Find where the given text appears and provide that cell's center as (x, y) coordinate. 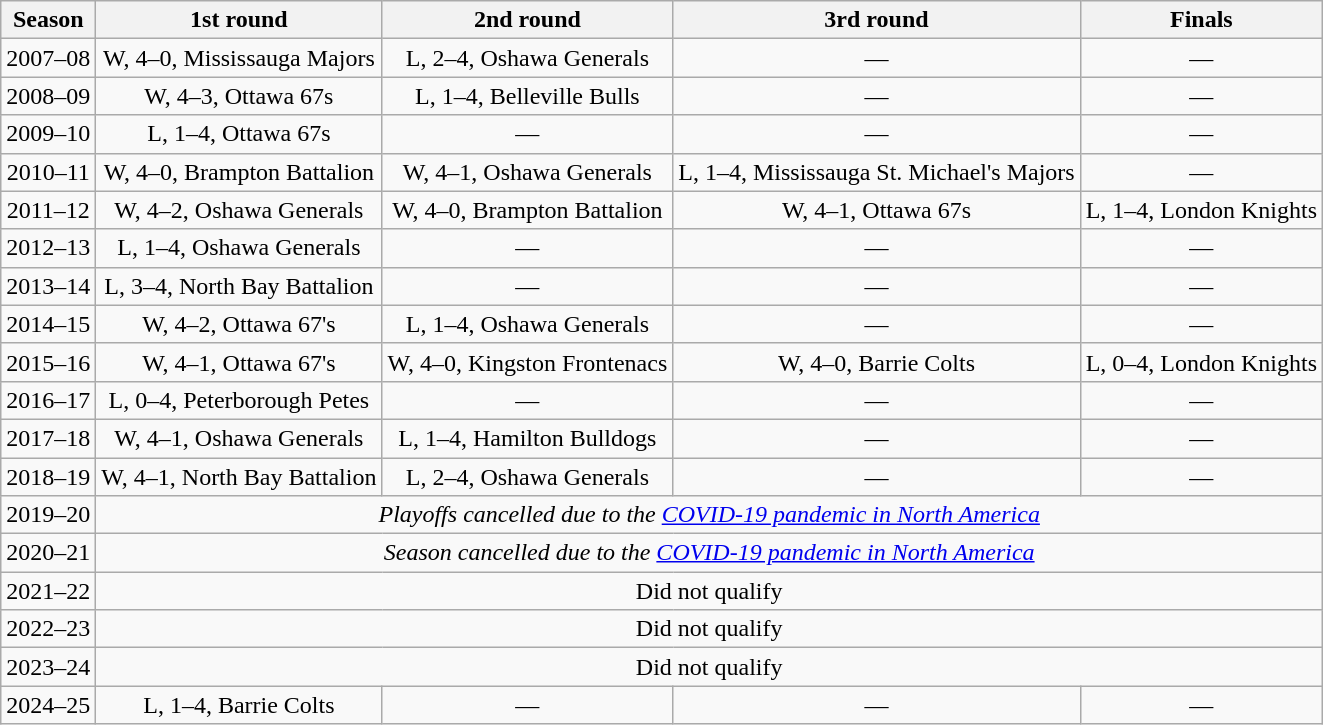
W, 4–1, Ottawa 67s (876, 210)
2024–25 (48, 705)
L, 3–4, North Bay Battalion (239, 286)
L, 1–4, Ottawa 67s (239, 134)
L, 1–4, Mississauga St. Michael's Majors (876, 172)
2009–10 (48, 134)
L, 0–4, London Knights (1201, 362)
W, 4–0, Barrie Colts (876, 362)
2012–13 (48, 248)
2015–16 (48, 362)
Season cancelled due to the COVID-19 pandemic in North America (710, 553)
L, 0–4, Peterborough Petes (239, 400)
L, 1–4, London Knights (1201, 210)
Season (48, 20)
2007–08 (48, 58)
2008–09 (48, 96)
2022–23 (48, 629)
1st round (239, 20)
W, 4–1, Ottawa 67's (239, 362)
W, 4–0, Mississauga Majors (239, 58)
3rd round (876, 20)
2011–12 (48, 210)
2017–18 (48, 438)
2014–15 (48, 324)
L, 1–4, Belleville Bulls (528, 96)
W, 4–2, Oshawa Generals (239, 210)
2010–11 (48, 172)
2019–20 (48, 515)
L, 1–4, Hamilton Bulldogs (528, 438)
W, 4–0, Kingston Frontenacs (528, 362)
2018–19 (48, 477)
2020–21 (48, 553)
Playoffs cancelled due to the COVID-19 pandemic in North America (710, 515)
2nd round (528, 20)
2013–14 (48, 286)
L, 1–4, Barrie Colts (239, 705)
Finals (1201, 20)
W, 4–3, Ottawa 67s (239, 96)
2023–24 (48, 667)
W, 4–2, Ottawa 67's (239, 324)
W, 4–1, North Bay Battalion (239, 477)
2021–22 (48, 591)
2016–17 (48, 400)
